Capture the cell that displays the provided text and extract its (x, y) central coordinate. 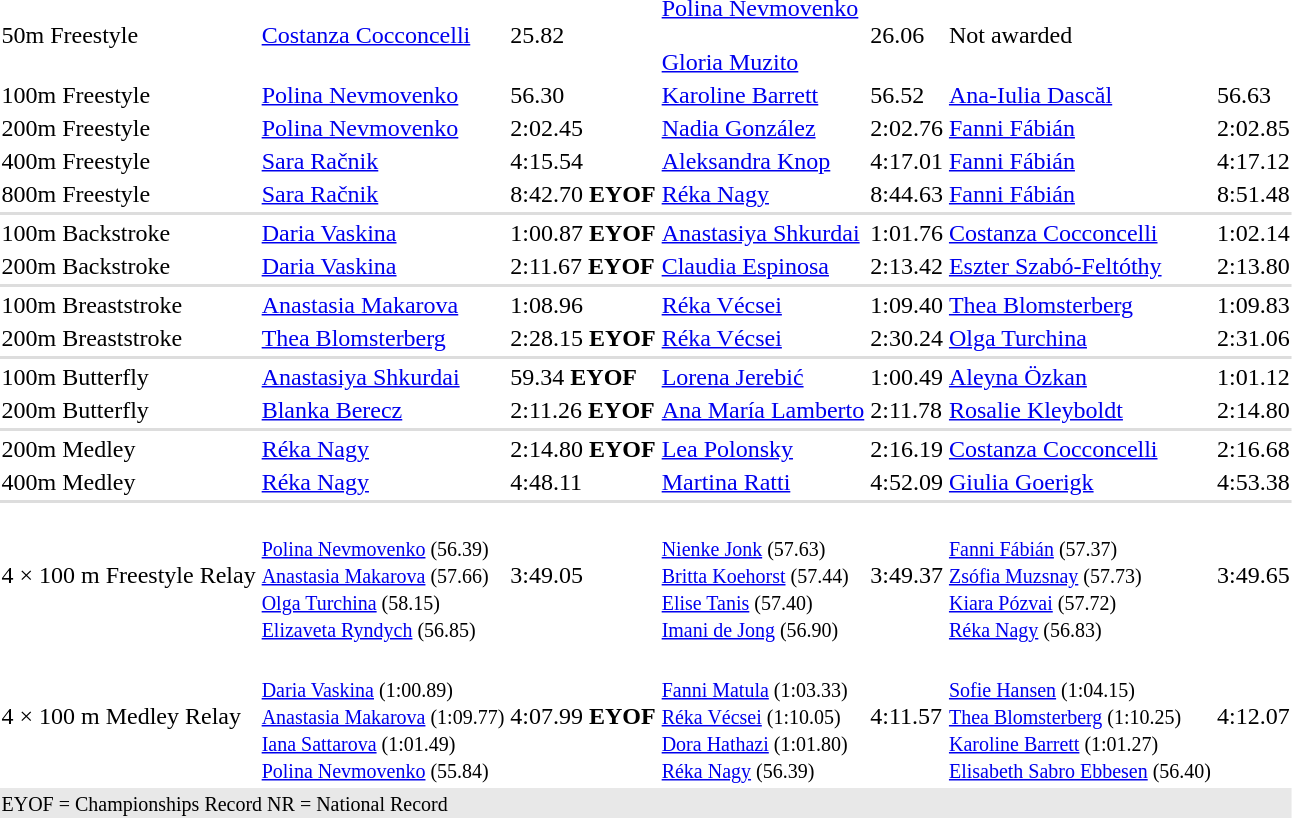
8:51.48 (1254, 194)
56.52 (907, 95)
1:09.83 (1254, 305)
1:02.14 (1254, 233)
2:02.45 (583, 128)
2:14.80 EYOF (583, 449)
4:17.01 (907, 161)
4:15.54 (583, 161)
8:44.63 (907, 194)
Olga Turchina (1080, 338)
2:14.80 (1254, 410)
Giulia Goerigk (1080, 482)
1:01.12 (1254, 377)
Lorena Jerebić (763, 377)
1:08.96 (583, 305)
2:02.85 (1254, 128)
Aleyna Özkan (1080, 377)
4:17.12 (1254, 161)
400m Medley (128, 482)
56.30 (583, 95)
Eszter Szabó-Feltóthy (1080, 266)
1:00.49 (907, 377)
Claudia Espinosa (763, 266)
2:11.26 EYOF (583, 410)
2:11.78 (907, 410)
1:09.40 (907, 305)
800m Freestyle (128, 194)
EYOF = Championships Record NR = National Record (646, 803)
100m Freestyle (128, 95)
2:11.67 EYOF (583, 266)
59.34 EYOF (583, 377)
Rosalie Kleyboldt (1080, 410)
4:48.11 (583, 482)
100m Breaststroke (128, 305)
Anastasia Makarova (383, 305)
Daria Vaskina (1:00.89)Anastasia Makarova (1:09.77)Iana Sattarova (1:01.49)Polina Nevmovenko (55.84) (383, 716)
4:12.07 (1254, 716)
Sofie Hansen (1:04.15)Thea Blomsterberg (1:10.25)Karoline Barrett (1:01.27)Elisabeth Sabro Ebbesen (56.40) (1080, 716)
Nienke Jonk (57.63)Britta Koehorst (57.44)Elise Tanis (57.40)Imani de Jong (56.90) (763, 575)
4 × 100 m Medley Relay (128, 716)
200m Freestyle (128, 128)
Martina Ratti (763, 482)
2:16.68 (1254, 449)
Aleksandra Knop (763, 161)
3:49.05 (583, 575)
Nadia González (763, 128)
2:31.06 (1254, 338)
100m Backstroke (128, 233)
2:28.15 EYOF (583, 338)
200m Butterfly (128, 410)
400m Freestyle (128, 161)
1:00.87 EYOF (583, 233)
2:13.42 (907, 266)
Karoline Barrett (763, 95)
4:52.09 (907, 482)
Ana María Lamberto (763, 410)
2:30.24 (907, 338)
3:49.37 (907, 575)
2:13.80 (1254, 266)
8:42.70 EYOF (583, 194)
4:53.38 (1254, 482)
56.63 (1254, 95)
Lea Polonsky (763, 449)
Fanni Fábián (57.37)Zsófia Muzsnay (57.73)Kiara Pózvai (57.72)Réka Nagy (56.83) (1080, 575)
200m Backstroke (128, 266)
2:02.76 (907, 128)
3:49.65 (1254, 575)
4:11.57 (907, 716)
4:07.99 EYOF (583, 716)
Fanni Matula (1:03.33)Réka Vécsei (1:10.05)Dora Hathazi (1:01.80)Réka Nagy (56.39) (763, 716)
2:16.19 (907, 449)
100m Butterfly (128, 377)
Ana-Iulia Dascăl (1080, 95)
4 × 100 m Freestyle Relay (128, 575)
200m Medley (128, 449)
Polina Nevmovenko (56.39)Anastasia Makarova (57.66)Olga Turchina (58.15)Elizaveta Ryndych (56.85) (383, 575)
1:01.76 (907, 233)
200m Breaststroke (128, 338)
Blanka Berecz (383, 410)
